Detect which cell encompasses the target text, then output its [x, y] center coordinate. 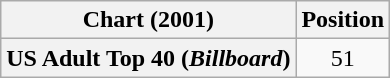
51 [343, 58]
Chart (2001) [148, 20]
Position [343, 20]
US Adult Top 40 (Billboard) [148, 58]
